Return the [x, y] coordinate for the center point of the cell that contains the specified text.  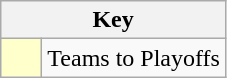
Key [114, 20]
Teams to Playoffs [134, 58]
